Capture the cell that displays the provided text and extract its (x, y) central coordinate. 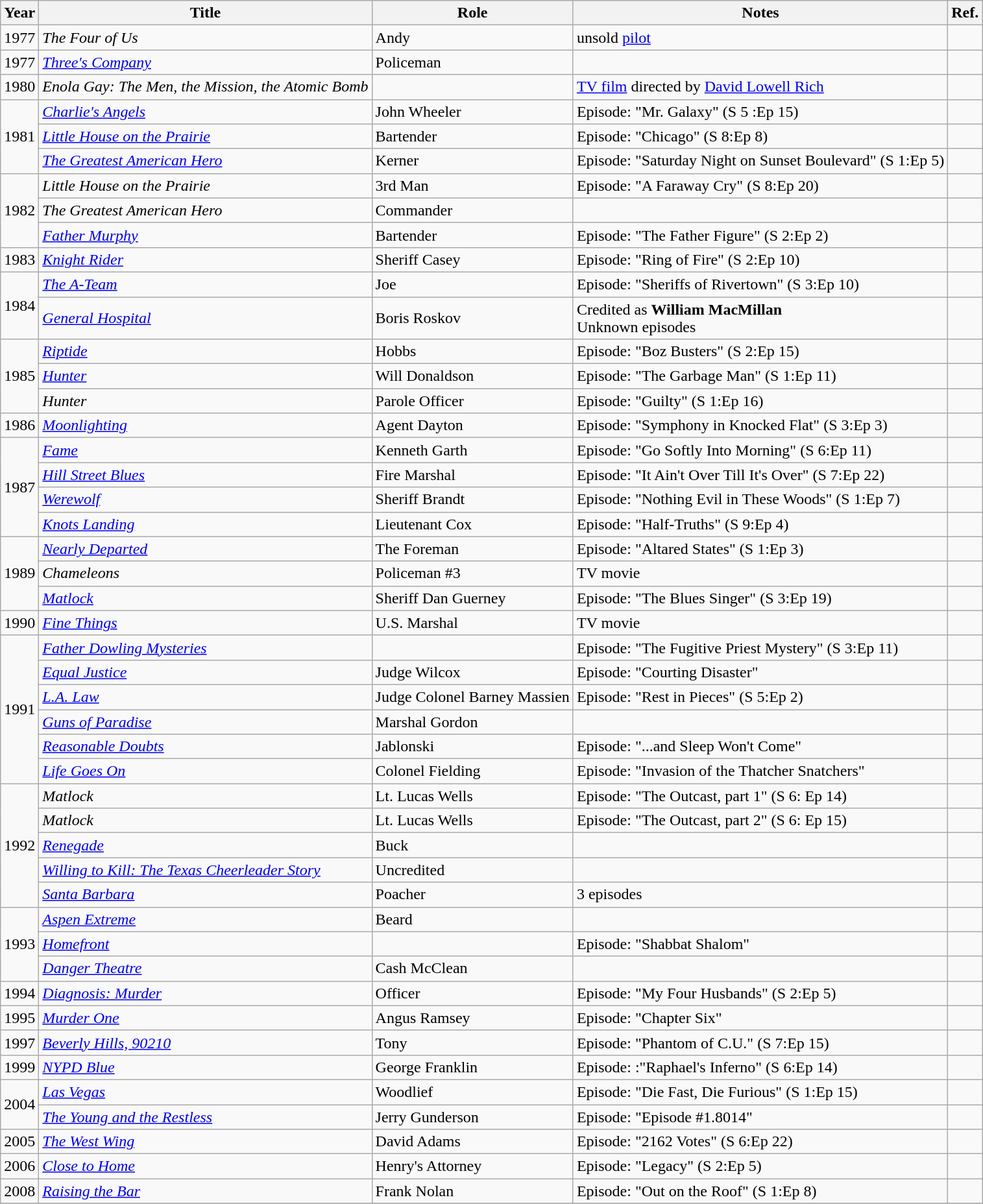
General Hospital (205, 318)
Charlie's Angels (205, 112)
Sheriff Brandt (472, 500)
Episode: "Altared States" (S 1:Ep 3) (760, 549)
Chameleons (205, 573)
Tony (472, 1042)
Angus Ramsey (472, 1018)
Jerry Gunderson (472, 1116)
Sheriff Dan Guerney (472, 598)
Parole Officer (472, 401)
Marshal Gordon (472, 722)
Episode: "Guilty" (S 1:Ep 16) (760, 401)
Close to Home (205, 1166)
Episode: "Symphony in Knocked Flat" (S 3:Ep 3) (760, 426)
unsold pilot (760, 38)
Episode: "It Ain't Over Till It's Over" (S 7:Ep 22) (760, 475)
Reasonable Doubts (205, 747)
Agent Dayton (472, 426)
Riptide (205, 352)
Episode: "Half-Truths" (S 9:Ep 4) (760, 524)
Murder One (205, 1018)
1993 (19, 944)
Episode: "Mr. Galaxy" (S 5 :Ep 15) (760, 112)
Colonel Fielding (472, 771)
Episode: "Die Fast, Die Furious" (S 1:Ep 15) (760, 1092)
Episode: "Rest in Pieces" (S 5:Ep 2) (760, 697)
TV film directed by David Lowell Rich (760, 87)
Lieutenant Cox (472, 524)
Episode: "2162 Votes" (S 6:Ep 22) (760, 1142)
Father Murphy (205, 235)
Danger Theatre (205, 969)
1994 (19, 993)
1995 (19, 1018)
2005 (19, 1142)
Sheriff Casey (472, 259)
3 episodes (760, 895)
Role (472, 13)
Episode: "Chapter Six" (760, 1018)
Episode: "Phantom of C.U." (S 7:Ep 15) (760, 1042)
Will Donaldson (472, 376)
Ref. (965, 13)
Episode: "The Outcast, part 1" (S 6: Ep 14) (760, 796)
1986 (19, 426)
John Wheeler (472, 112)
Boris Roskov (472, 318)
Equal Justice (205, 672)
3rd Man (472, 186)
Notes (760, 13)
Life Goes On (205, 771)
Buck (472, 845)
Episode: "The Father Figure" (S 2:Ep 2) (760, 235)
2006 (19, 1166)
The A-Team (205, 284)
Guns of Paradise (205, 722)
Andy (472, 38)
Beard (472, 919)
Officer (472, 993)
Episode: "The Blues Singer" (S 3:Ep 19) (760, 598)
1984 (19, 305)
Renegade (205, 845)
Episode: :"Raphael's Inferno" (S 6:Ep 14) (760, 1067)
Judge Colonel Barney Massien (472, 697)
L.A. Law (205, 697)
Episode: "Legacy" (S 2:Ep 5) (760, 1166)
Kenneth Garth (472, 450)
Santa Barbara (205, 895)
1990 (19, 623)
Fine Things (205, 623)
Episode: "Nothing Evil in These Woods" (S 1:Ep 7) (760, 500)
Episode: "Go Softly Into Morning" (S 6:Ep 11) (760, 450)
1987 (19, 487)
Fire Marshal (472, 475)
1981 (19, 136)
2008 (19, 1191)
Episode: "Shabbat Shalom" (760, 944)
Episode: "A Faraway Cry" (S 8:Ep 20) (760, 186)
Episode: "Sheriffs of Rivertown" (S 3:Ep 10) (760, 284)
Knight Rider (205, 259)
Nearly Departed (205, 549)
1983 (19, 259)
Frank Nolan (472, 1191)
The Young and the Restless (205, 1116)
1985 (19, 376)
Werewolf (205, 500)
1989 (19, 573)
Jablonski (472, 747)
1997 (19, 1042)
Knots Landing (205, 524)
Kerner (472, 161)
Episode: "Invasion of the Thatcher Snatchers" (760, 771)
Henry's Attorney (472, 1166)
Father Dowling Mysteries (205, 647)
Homefront (205, 944)
Episode: "Courting Disaster" (760, 672)
2004 (19, 1104)
U.S. Marshal (472, 623)
Commander (472, 210)
The Foreman (472, 549)
1980 (19, 87)
NYPD Blue (205, 1067)
George Franklin (472, 1067)
Title (205, 13)
Episode: "Saturday Night on Sunset Boulevard" (S 1:Ep 5) (760, 161)
1999 (19, 1067)
Episode: "Ring of Fire" (S 2:Ep 10) (760, 259)
Episode: "Chicago" (S 8:Ep 8) (760, 136)
Enola Gay: The Men, the Mission, the Atomic Bomb (205, 87)
Episode: "...and Sleep Won't Come" (760, 747)
Episode: "The Outcast, part 2" (S 6: Ep 15) (760, 821)
1982 (19, 210)
Episode: "The Fugitive Priest Mystery" (S 3:Ep 11) (760, 647)
Raising the Bar (205, 1191)
The West Wing (205, 1142)
Hill Street Blues (205, 475)
Las Vegas (205, 1092)
Hobbs (472, 352)
Episode: "The Garbage Man" (S 1:Ep 11) (760, 376)
Joe (472, 284)
Three's Company (205, 62)
Policeman (472, 62)
Woodlief (472, 1092)
Moonlighting (205, 426)
1992 (19, 845)
Judge Wilcox (472, 672)
Episode: "Out on the Roof" (S 1:Ep 8) (760, 1191)
1991 (19, 709)
Willing to Kill: The Texas Cheerleader Story (205, 870)
Uncredited (472, 870)
Diagnosis: Murder (205, 993)
Policeman #3 (472, 573)
Year (19, 13)
Credited as William MacMillanUnknown episodes (760, 318)
Episode: "My Four Husbands" (S 2:Ep 5) (760, 993)
David Adams (472, 1142)
Episode: "Boz Busters" (S 2:Ep 15) (760, 352)
Beverly Hills, 90210 (205, 1042)
Cash McClean (472, 969)
Aspen Extreme (205, 919)
Poacher (472, 895)
Episode: "Episode #1.8014" (760, 1116)
Fame (205, 450)
The Four of Us (205, 38)
